Find where the given text appears and provide that cell's center as [X, Y] coordinate. 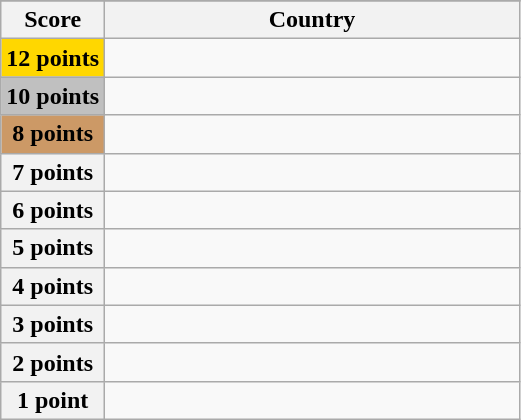
12 points [53, 58]
3 points [53, 324]
6 points [53, 210]
Score [53, 20]
1 point [53, 400]
7 points [53, 172]
2 points [53, 362]
4 points [53, 286]
10 points [53, 96]
5 points [53, 248]
8 points [53, 134]
Country [312, 20]
